From the cell containing the given text, extract its center point as [X, Y] coordinate. 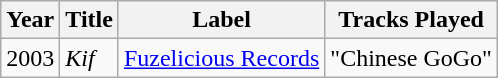
Fuzelicious Records [221, 58]
Year [30, 20]
2003 [30, 58]
Kif [90, 58]
"Chinese GoGo" [412, 58]
Tracks Played [412, 20]
Title [90, 20]
Label [221, 20]
